Return (x, y) of the center of cell containing provided text 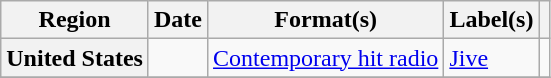
Label(s) (492, 20)
Date (178, 20)
Format(s) (326, 20)
United States (75, 58)
Contemporary hit radio (326, 58)
Region (75, 20)
Jive (492, 58)
